Capture the cell that displays the provided text and extract its (x, y) central coordinate. 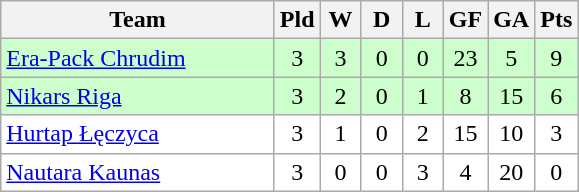
Hurtap Łęczyca (138, 134)
Team (138, 20)
D (382, 20)
8 (465, 96)
GA (512, 20)
9 (556, 58)
W (340, 20)
20 (512, 172)
23 (465, 58)
Pld (297, 20)
10 (512, 134)
Nautara Kaunas (138, 172)
6 (556, 96)
Pts (556, 20)
Nikars Riga (138, 96)
L (422, 20)
GF (465, 20)
5 (512, 58)
Era-Pack Chrudim (138, 58)
4 (465, 172)
